Provide the (X, Y) coordinate of the cell's center where the given text is located.  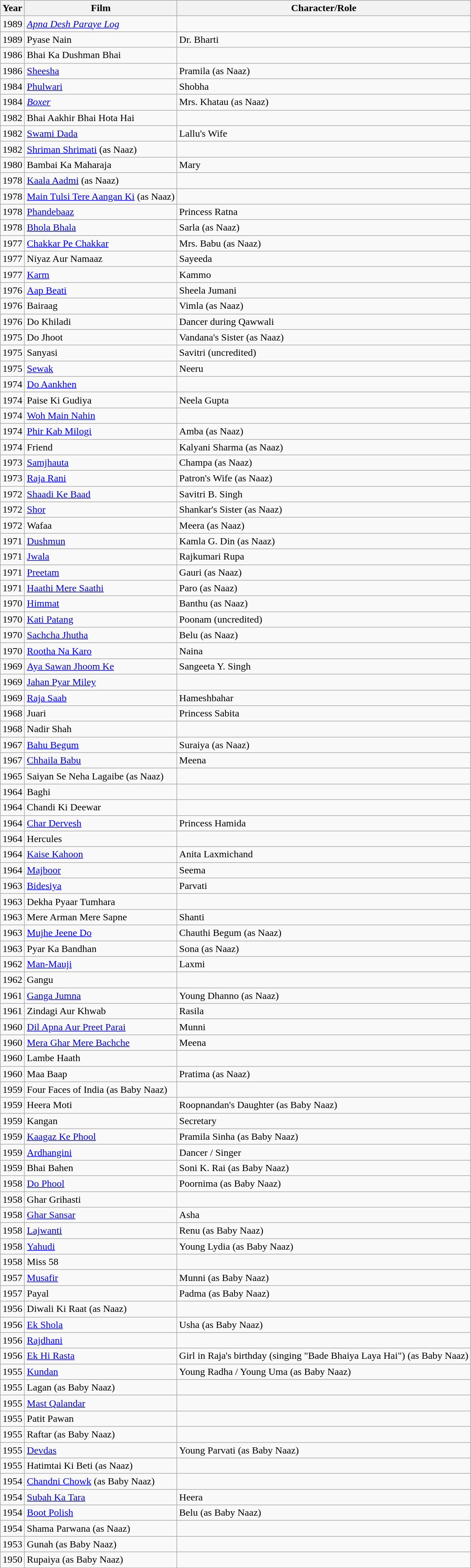
Paise Ki Gudiya (101, 400)
Usha (as Baby Naaz) (324, 1325)
Shor (101, 510)
Kaala Aadmi (as Naaz) (101, 180)
Mary (324, 165)
Naina (324, 651)
Man-Mauji (101, 964)
Miss 58 (101, 1262)
1950 (12, 1560)
Princess Hamida (324, 823)
Diwali Ki Raat (as Naaz) (101, 1309)
Padma (as Baby Naaz) (324, 1293)
Apna Desh Paraye Log (101, 24)
Belu (as Naaz) (324, 635)
Gauri (as Naaz) (324, 572)
Dancer during Qawwali (324, 322)
Shobha (324, 86)
Character/Role (324, 8)
Chandi Ki Deewar (101, 807)
Boot Polish (101, 1513)
Rajdhani (101, 1340)
Belu (as Baby Naaz) (324, 1513)
Dancer / Singer (324, 1152)
Dushmun (101, 541)
Phir Kab Milogi (101, 431)
Sheela Jumani (324, 290)
Four Faces of India (as Baby Naaz) (101, 1090)
Kaise Kahoon (101, 854)
Char Dervesh (101, 823)
Jwala (101, 557)
Shankar's Sister (as Naaz) (324, 510)
Patron's Wife (as Naaz) (324, 478)
Munni (as Baby Naaz) (324, 1278)
Rajkumari Rupa (324, 557)
1980 (12, 165)
Lajwanti (101, 1231)
Banthu (as Naaz) (324, 604)
Ganga Jumna (101, 996)
Mujhe Jeene Do (101, 933)
Paro (as Naaz) (324, 588)
Majboor (101, 870)
Young Dhanno (as Naaz) (324, 996)
Himmat (101, 604)
Dr. Bharti (324, 40)
Sanyasi (101, 353)
Lambe Haath (101, 1058)
Maa Baap (101, 1074)
Dekha Pyaar Tumhara (101, 901)
Ardhangini (101, 1152)
Hameshbahar (324, 698)
Savitri (uncredited) (324, 353)
Pyase Nain (101, 40)
Sewak (101, 369)
Devdas (101, 1450)
Ghar Grihasti (101, 1199)
Chhaila Babu (101, 761)
Bhai Ka Dushman Bhai (101, 55)
Aap Beati (101, 290)
Mere Arman Mere Sapne (101, 917)
Bhai Bahen (101, 1168)
Mrs. Babu (as Naaz) (324, 243)
Roopnandan's Daughter (as Baby Naaz) (324, 1105)
Rupaiya (as Baby Naaz) (101, 1560)
Friend (101, 447)
Sangeeta Y. Singh (324, 666)
Soni K. Rai (as Baby Naaz) (324, 1168)
Parvati (324, 886)
Musafir (101, 1278)
Kamla G. Din (as Naaz) (324, 541)
Young Parvati (as Baby Naaz) (324, 1450)
Jahan Pyar Miley (101, 682)
Laxmi (324, 964)
Mast Qalandar (101, 1403)
Zindagi Aur Khwab (101, 1011)
Seema (324, 870)
Phulwari (101, 86)
Juari (101, 714)
Payal (101, 1293)
Munni (324, 1027)
Hatimtai Ki Beti (as Naaz) (101, 1466)
Pyar Ka Bandhan (101, 948)
Bhola Bhala (101, 228)
Baghi (101, 792)
Savitri B. Singh (324, 494)
Dil Apna Aur Preet Parai (101, 1027)
Do Phool (101, 1183)
Sarla (as Naaz) (324, 228)
Gunah (as Baby Naaz) (101, 1544)
Do Khiladi (101, 322)
Mera Ghar Mere Bachche (101, 1043)
Boxer (101, 102)
Kammo (324, 275)
Chandni Chowk (as Baby Naaz) (101, 1482)
Bairaag (101, 306)
Hercules (101, 839)
Princess Ratna (324, 212)
Pramila (as Naaz) (324, 71)
Poornima (as Baby Naaz) (324, 1183)
Subah Ka Tara (101, 1497)
Rootha Na Karo (101, 651)
Vandana's Sister (as Naaz) (324, 337)
Poonam (uncredited) (324, 619)
Mrs. Khatau (as Naaz) (324, 102)
Bahu Begum (101, 745)
Haathi Mere Saathi (101, 588)
Princess Sabita (324, 714)
Swami Dada (101, 133)
Sona (as Naaz) (324, 948)
Shriman Shrimati (as Naaz) (101, 149)
Young Lydia (as Baby Naaz) (324, 1246)
Sayeeda (324, 259)
Secretary (324, 1121)
Nadir Shah (101, 729)
Asha (324, 1215)
Neela Gupta (324, 400)
Ek Hi Rasta (101, 1356)
Vimla (as Naaz) (324, 306)
Kundan (101, 1372)
Raftar (as Baby Naaz) (101, 1434)
Do Aankhen (101, 384)
Sachcha Jhutha (101, 635)
Sheesha (101, 71)
Chakkar Pe Chakkar (101, 243)
Samjhauta (101, 463)
Wafaa (101, 525)
Ek Shola (101, 1325)
Year (12, 8)
1953 (12, 1544)
Kaagaz Ke Phool (101, 1136)
Suraiya (as Naaz) (324, 745)
Pratima (as Naaz) (324, 1074)
Patit Pawan (101, 1419)
Kangan (101, 1121)
Heera (324, 1497)
Kati Patang (101, 619)
Main Tulsi Tere Aangan Ki (as Naaz) (101, 196)
Niyaz Aur Namaaz (101, 259)
Preetam (101, 572)
Do Jhoot (101, 337)
Meera (as Naaz) (324, 525)
Raja Saab (101, 698)
Raja Rani (101, 478)
Kalyani Sharma (as Naaz) (324, 447)
Saiyan Se Neha Lagaibe (as Naaz) (101, 776)
Bidesiya (101, 886)
Anita Laxmichand (324, 854)
Woh Main Nahin (101, 415)
Aya Sawan Jhoom Ke (101, 666)
Girl in Raja's birthday (singing "Bade Bhaiya Laya Hai") (as Baby Naaz) (324, 1356)
1965 (12, 776)
Young Radha / Young Uma (as Baby Naaz) (324, 1372)
Shama Parwana (as Naaz) (101, 1528)
Bambai Ka Maharaja (101, 165)
Champa (as Naaz) (324, 463)
Renu (as Baby Naaz) (324, 1231)
Chauthi Begum (as Naaz) (324, 933)
Lallu's Wife (324, 133)
Pramila Sinha (as Baby Naaz) (324, 1136)
Phandebaaz (101, 212)
Lagan (as Baby Naaz) (101, 1387)
Gangu (101, 980)
Rasila (324, 1011)
Amba (as Naaz) (324, 431)
Ghar Sansar (101, 1215)
Film (101, 8)
Karm (101, 275)
Shanti (324, 917)
Yahudi (101, 1246)
Neeru (324, 369)
Heera Moti (101, 1105)
Bhai Aakhir Bhai Hota Hai (101, 118)
Shaadi Ke Baad (101, 494)
